Determine the (X, Y) coordinate at the center of the cell enclosing the given text.  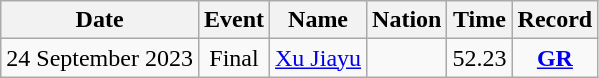
24 September 2023 (100, 58)
Final (234, 58)
52.23 (480, 58)
Nation (407, 20)
Xu Jiayu (318, 58)
Name (318, 20)
Record (555, 20)
GR (555, 58)
Date (100, 20)
Time (480, 20)
Event (234, 20)
